Locate the cell with the specified text and output its (x, y) center coordinate. 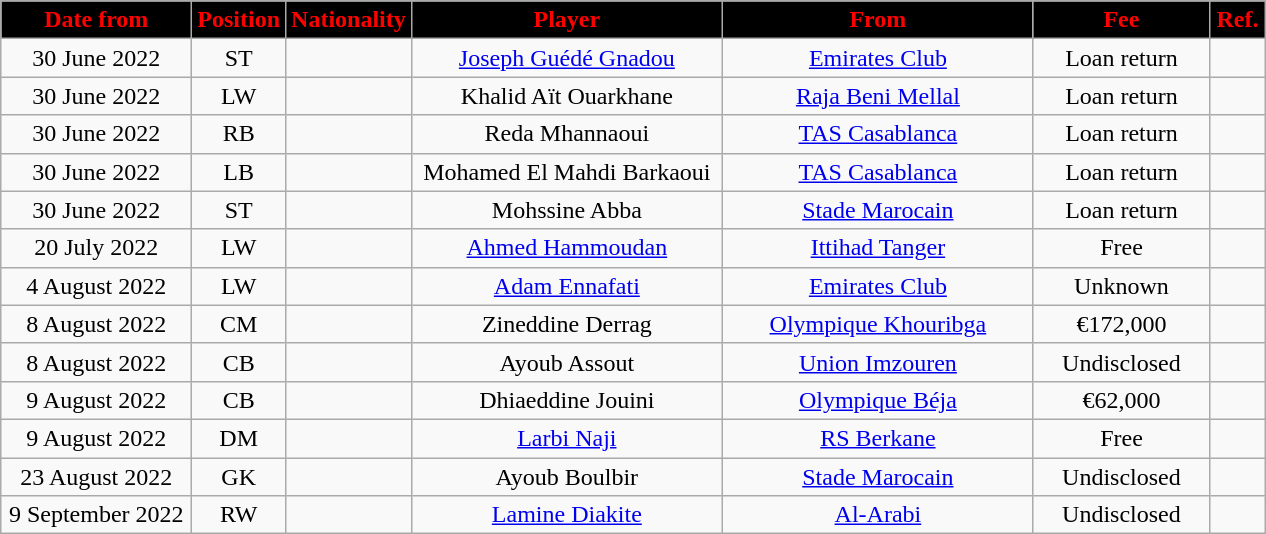
RW (239, 515)
RS Berkane (878, 438)
Mohamed El Mahdi Barkaoui (566, 172)
Olympique Béja (878, 400)
RB (239, 134)
Fee (1121, 20)
CM (239, 324)
Ref. (1237, 20)
Ayoub Boulbir (566, 477)
GK (239, 477)
Larbi Naji (566, 438)
9 September 2022 (96, 515)
Joseph Guédé Gnadou (566, 58)
Dhiaeddine Jouini (566, 400)
Date from (96, 20)
Unknown (1121, 286)
€62,000 (1121, 400)
DM (239, 438)
Olympique Khouribga (878, 324)
Mohssine Abba (566, 210)
Nationality (349, 20)
20 July 2022 (96, 248)
Ahmed Hammoudan (566, 248)
Player (566, 20)
Adam Ennafati (566, 286)
Ittihad Tanger (878, 248)
€172,000 (1121, 324)
Position (239, 20)
Ayoub Assout (566, 362)
Reda Mhannaoui (566, 134)
Khalid Aït Ouarkhane (566, 96)
From (878, 20)
LB (239, 172)
Zineddine Derrag (566, 324)
23 August 2022 (96, 477)
Union Imzouren (878, 362)
Lamine Diakite (566, 515)
Raja Beni Mellal (878, 96)
Al-Arabi (878, 515)
4 August 2022 (96, 286)
